Identify which cell holds the provided text, then report its (x, y) central coordinate. 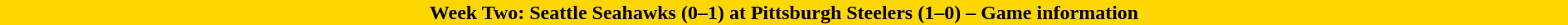
Week Two: Seattle Seahawks (0–1) at Pittsburgh Steelers (1–0) – Game information (784, 12)
